Return the [x, y] coordinate for the center point of the cell that contains the specified text.  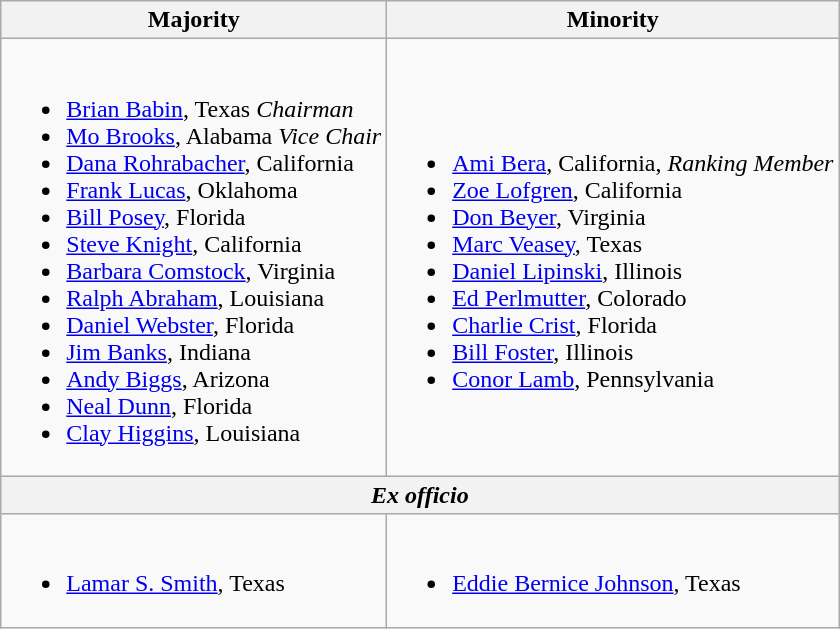
Minority [613, 20]
Lamar S. Smith, Texas [194, 570]
Majority [194, 20]
Ex officio [420, 495]
Eddie Bernice Johnson, Texas [613, 570]
